Return the (X, Y) coordinate for the center point of the cell that contains the specified text.  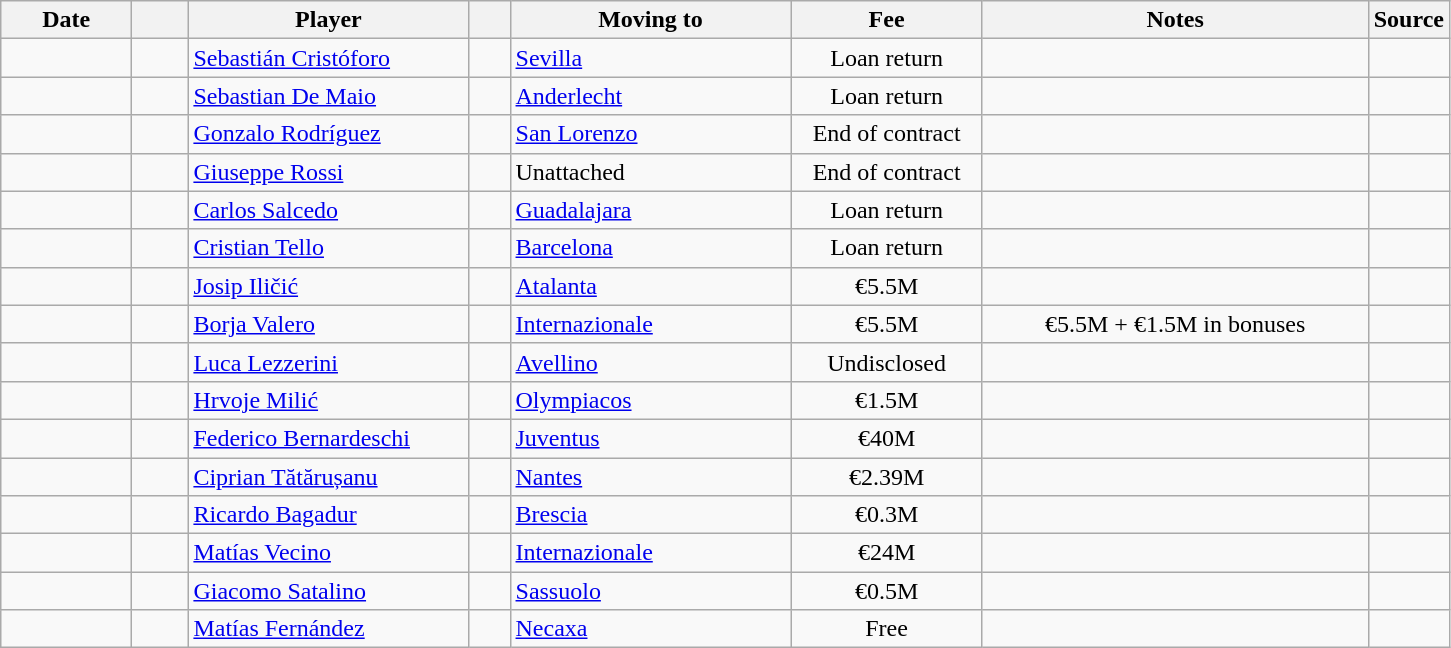
Moving to (650, 20)
€0.5M (886, 591)
Barcelona (650, 248)
Necaxa (650, 629)
Ricardo Bagadur (328, 515)
Luca Lezzerini (328, 362)
Federico Bernardeschi (328, 438)
Free (886, 629)
San Lorenzo (650, 134)
€5.5M + €1.5M in bonuses (1175, 324)
€40M (886, 438)
Date (66, 20)
Carlos Salcedo (328, 210)
Avellino (650, 362)
Unattached (650, 172)
Notes (1175, 20)
Matías Fernández (328, 629)
Brescia (650, 515)
Player (328, 20)
Juventus (650, 438)
Borja Valero (328, 324)
Matías Vecino (328, 553)
Giacomo Satalino (328, 591)
Giuseppe Rossi (328, 172)
Cristian Tello (328, 248)
Ciprian Tătărușanu (328, 477)
Undisclosed (886, 362)
€0.3M (886, 515)
Sebastián Cristóforo (328, 58)
Atalanta (650, 286)
Josip Iličić (328, 286)
Olympiacos (650, 400)
Anderlecht (650, 96)
Hrvoje Milić (328, 400)
Gonzalo Rodríguez (328, 134)
Nantes (650, 477)
€24M (886, 553)
Sevilla (650, 58)
€1.5M (886, 400)
Fee (886, 20)
Source (1408, 20)
Sassuolo (650, 591)
Sebastian De Maio (328, 96)
Guadalajara (650, 210)
€2.39M (886, 477)
